Locate the cell with the specified text and output its [X, Y] center coordinate. 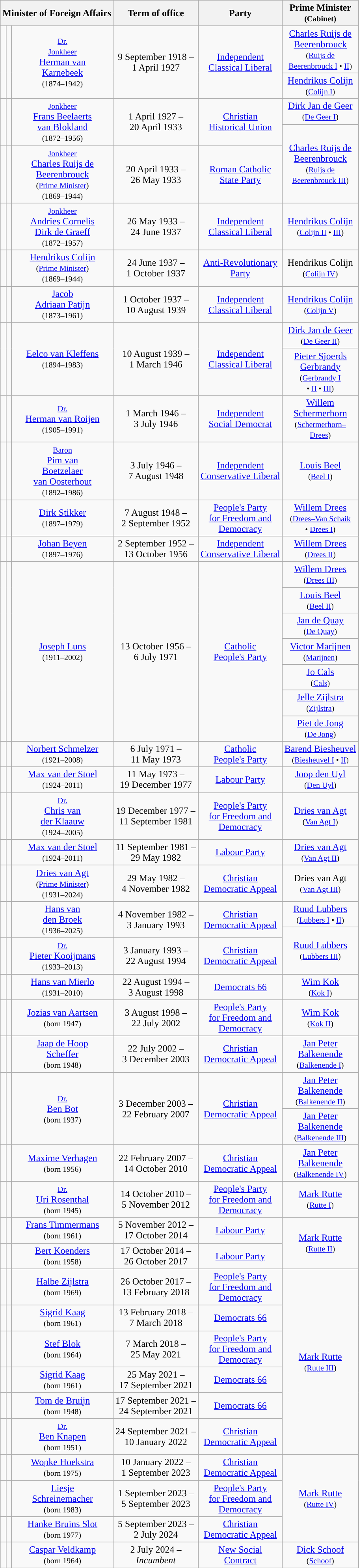
Willem Drees (Drees II) [320, 549]
13 October 1956 – 6 July 1971 [156, 651]
Hanke Bruins Slot (born 1977) [62, 1530]
Minister of Foreign Affairs [57, 13]
Ruud Lubbers (Lubbers III) [320, 950]
Dirk Jan de Geer (De Geer I) [320, 111]
Jonkheer Andries Cornelis Dirk de Graeff (1872–1957) [62, 226]
3 July 1946 – 7 August 1948 [156, 471]
Jan Peter Balkenende (Balkenende III) [320, 1127]
Barend Biesheuvel (Biesheuvel I • II) [320, 754]
Hans van Mierlo (1931–2010) [62, 986]
Dries van Agt (Van Agt I) [320, 816]
Willem Drees (Drees–Van Schaik • Drees I) [320, 518]
26 October 2017 – 13 February 2018 [156, 1287]
Dick Schoof (Schoof) [320, 1555]
Dr. Ben Bot (born 1937) [62, 1109]
3 December 2003 – 22 February 2007 [156, 1109]
Jonkheer Frans Beelaerts van Blokland (1872–1956) [62, 122]
Wim Kok (Kok I) [320, 986]
Hans van den Broek (1936–2025) [62, 919]
1 March 1946 – 3 July 1946 [156, 419]
Pieter Sjoerds Gerbrandy (Gerbrandy I • II • III) [320, 371]
Halbe Zijlstra (born 1969) [62, 1287]
Dries van Agt (Van Agt II) [320, 852]
Jan de Quay (De Quay) [320, 626]
5 November 2012 – 17 October 2014 [156, 1230]
24 June 1937 – 1 October 1937 [156, 268]
Dries van Agt (Van Agt III) [320, 883]
17 October 2014 – 26 October 2017 [156, 1256]
10 January 2022 – 1 September 2023 [156, 1467]
Jozias van Aartsen (born 1947) [62, 1018]
Joseph Luns (1911–2002) [62, 651]
Anti-Revolutionary Party [240, 268]
Dirk Jan de Geer (De Geer II) [320, 335]
Party [240, 13]
Liesje Schreinemacher (born 1983) [62, 1498]
Joop den Uyl (Den Uyl) [320, 780]
Jacob Adriaan Patijn (1873–1961) [62, 304]
Mark Rutte (Rutte III) [320, 1362]
Maxime Verhagen (born 1956) [62, 1163]
19 December 1977 – 11 September 1981 [156, 816]
9 September 1918 – 1 April 1927 [156, 62]
Dr. Ben Knapen (born 1951) [62, 1436]
Hendrikus Colijn (Prime Minister) (1869–1944) [62, 268]
Dries van Agt (Prime Minister) (1931–2024) [62, 883]
Ruud Lubbers (Lubbers I • II) [320, 914]
Caspar Veldkamp (born 1964) [62, 1555]
Jelle Zijlstra (Zijlstra) [320, 703]
24 September 2021 – 10 January 2022 [156, 1436]
Jan Peter Balkenende (Balkenende II) [320, 1091]
Stef Blok (born 1964) [62, 1349]
22 August 1994 – 3 August 1998 [156, 986]
11 May 1973 – 19 December 1977 [156, 780]
3 August 1998 – 22 July 2002 [156, 1018]
Mark Rutte (Rutte I) [320, 1199]
Louis Beel (Beel I) [320, 471]
Term of office [156, 13]
Prime Minister (Cabinet) [320, 13]
Tom de Bruijn (born 1948) [62, 1405]
Norbert Schmelzer (1921–2008) [62, 754]
Jan Peter Balkenende (Balkenende I) [320, 1054]
Wim Kok (Kok II) [320, 1018]
Victor Marijnen (Marijnen) [320, 651]
2 July 2024 – Incumbent [156, 1555]
Christian Historical Union [240, 122]
20 April 1933 – 26 May 1933 [156, 174]
Dr. Pieter Kooijmans (1933–2013) [62, 956]
1 September 2023 – 5 September 2023 [156, 1498]
Hendrikus Colijn (Colijn I) [320, 86]
2 September 1952 – 13 October 1956 [156, 549]
Hendrikus Colijn (Colijn IV) [320, 268]
Johan Beyen (1897–1976) [62, 549]
Dirk Stikker (1897–1979) [62, 518]
Roman Catholic State Party [240, 174]
11 September 1981 – 29 May 1982 [156, 852]
Willem Drees (Drees III) [320, 575]
7 August 1948 – 2 September 1952 [156, 518]
1 October 1937 – 10 August 1939 [156, 304]
Bert Koenders (born 1958) [62, 1256]
17 September 2021 – 24 September 2021 [156, 1405]
22 February 2007 – 14 October 2010 [156, 1163]
3 January 1993 – 22 August 1994 [156, 956]
Independent Social Democrat [240, 419]
Mark Rutte (Rutte II) [320, 1243]
Jo Cals (Cals) [320, 677]
7 March 2018 – 25 May 2021 [156, 1349]
Baron Pim van Boetzelaer van Oosterhout (1892–1986) [62, 471]
Louis Beel (Beel II) [320, 600]
Hendrikus Colijn (Colijn II • III) [320, 226]
New Social Contract [240, 1555]
5 September 2023 – 2 July 2024 [156, 1530]
Charles Ruijs de Beerenbrouck (Ruijs de Beerenbrouck III) [320, 164]
29 May 1982 – 4 November 1982 [156, 883]
6 July 1971 – 11 May 1973 [156, 754]
10 August 1939 – 1 March 1946 [156, 359]
25 May 2021 – 17 September 2021 [156, 1380]
Mark Rutte (Rutte IV) [320, 1498]
26 May 1933 – 24 June 1937 [156, 226]
14 October 2010 – 5 November 2012 [156, 1199]
1 April 1927 – 20 April 1933 [156, 122]
Jonkheer Charles Ruijs de Beerenbrouck (Prime Minister) (1869–1944) [62, 174]
Jan Peter Balkenende (Balkenende IV) [320, 1163]
22 July 2002 – 3 December 2003 [156, 1054]
Eelco van Kleffens (1894–1983) [62, 359]
Frans Timmermans (born 1961) [62, 1230]
Piet de Jong (De Jong) [320, 729]
Dr. Uri Rosenthal (born 1945) [62, 1199]
Willem Schermerhorn (Schermerhorn–Drees) [320, 419]
Charles Ruijs de Beerenbrouck (Ruijs de Beerenbrouck I • II) [320, 50]
Dr. Herman van Roijen (1905–1991) [62, 419]
Hendrikus Colijn (Colijn V) [320, 304]
13 February 2018 – 7 March 2018 [156, 1318]
Dr. Jonkheer Herman van Karnebeek (1874–1942) [62, 62]
4 November 1982 – 3 January 1993 [156, 919]
Jaap de Hoop Scheffer (born 1948) [62, 1054]
Dr. Chris van der Klaauw (1924–2005) [62, 816]
Wopke Hoekstra (born 1975) [62, 1467]
